Find where the given text appears and provide that cell's center as (X, Y) coordinate. 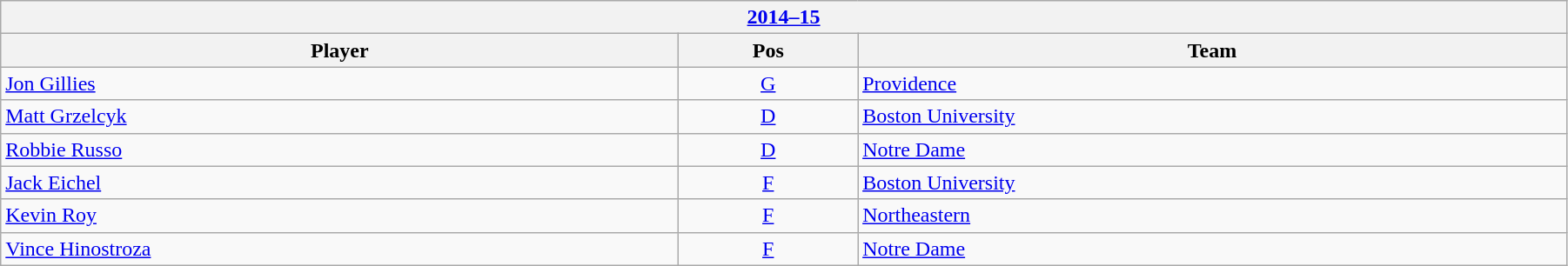
Jack Eichel (339, 183)
Northeastern (1213, 216)
G (768, 83)
Player (339, 50)
2014–15 (784, 17)
Providence (1213, 83)
Matt Grzelcyk (339, 116)
Kevin Roy (339, 216)
Pos (768, 50)
Team (1213, 50)
Robbie Russo (339, 150)
Jon Gillies (339, 83)
Vince Hinostroza (339, 249)
